Return the [x, y] coordinate for the center point of the cell that contains the specified text.  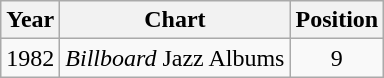
Position [337, 20]
1982 [30, 58]
Year [30, 20]
Billboard Jazz Albums [175, 58]
9 [337, 58]
Chart [175, 20]
